Capture the cell that displays the provided text and extract its [X, Y] central coordinate. 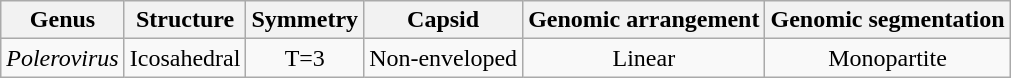
Capsid [444, 20]
Icosahedral [185, 58]
Structure [185, 20]
Non-enveloped [444, 58]
Symmetry [305, 20]
T=3 [305, 58]
Genomic segmentation [888, 20]
Polerovirus [62, 58]
Monopartite [888, 58]
Linear [644, 58]
Genus [62, 20]
Genomic arrangement [644, 20]
